Search for the cell housing the specified text and yield its [x, y] center coordinate. 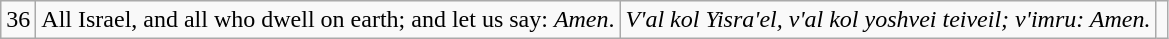
All Israel, and all who dwell on earth; and let us say: Amen. [328, 20]
V'al kol Yisra'el, v'al kol yoshvei teiveil; v'imru: Amen. [888, 20]
36 [18, 20]
